From the cell containing the given text, extract its center point as (X, Y) coordinate. 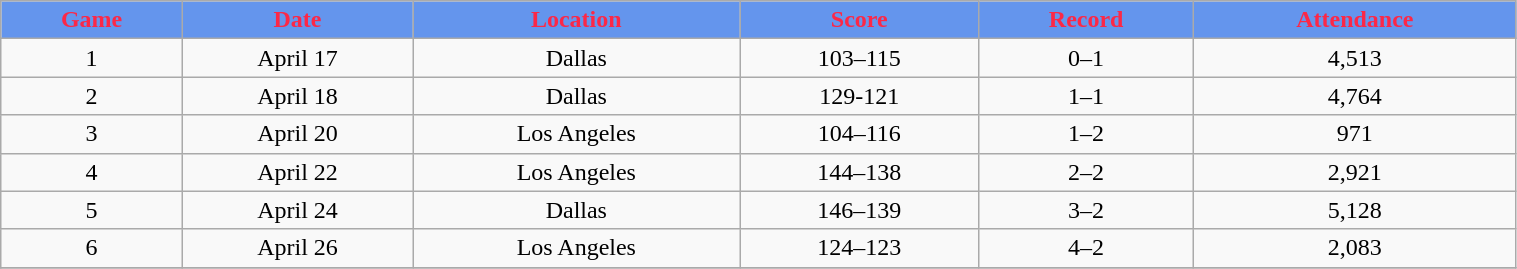
5 (92, 210)
4–2 (1086, 248)
1–1 (1086, 96)
4 (92, 172)
2–2 (1086, 172)
Score (860, 20)
0–1 (1086, 58)
1 (92, 58)
April 17 (297, 58)
Location (576, 20)
April 24 (297, 210)
April 18 (297, 96)
5,128 (1355, 210)
2,083 (1355, 248)
April 22 (297, 172)
144–138 (860, 172)
3–2 (1086, 210)
1–2 (1086, 134)
Record (1086, 20)
4,513 (1355, 58)
124–123 (860, 248)
971 (1355, 134)
Date (297, 20)
4,764 (1355, 96)
103–115 (860, 58)
2 (92, 96)
3 (92, 134)
104–116 (860, 134)
April 26 (297, 248)
6 (92, 248)
146–139 (860, 210)
129-121 (860, 96)
April 20 (297, 134)
Attendance (1355, 20)
2,921 (1355, 172)
Game (92, 20)
